From the cell containing the given text, extract its center point as [X, Y] coordinate. 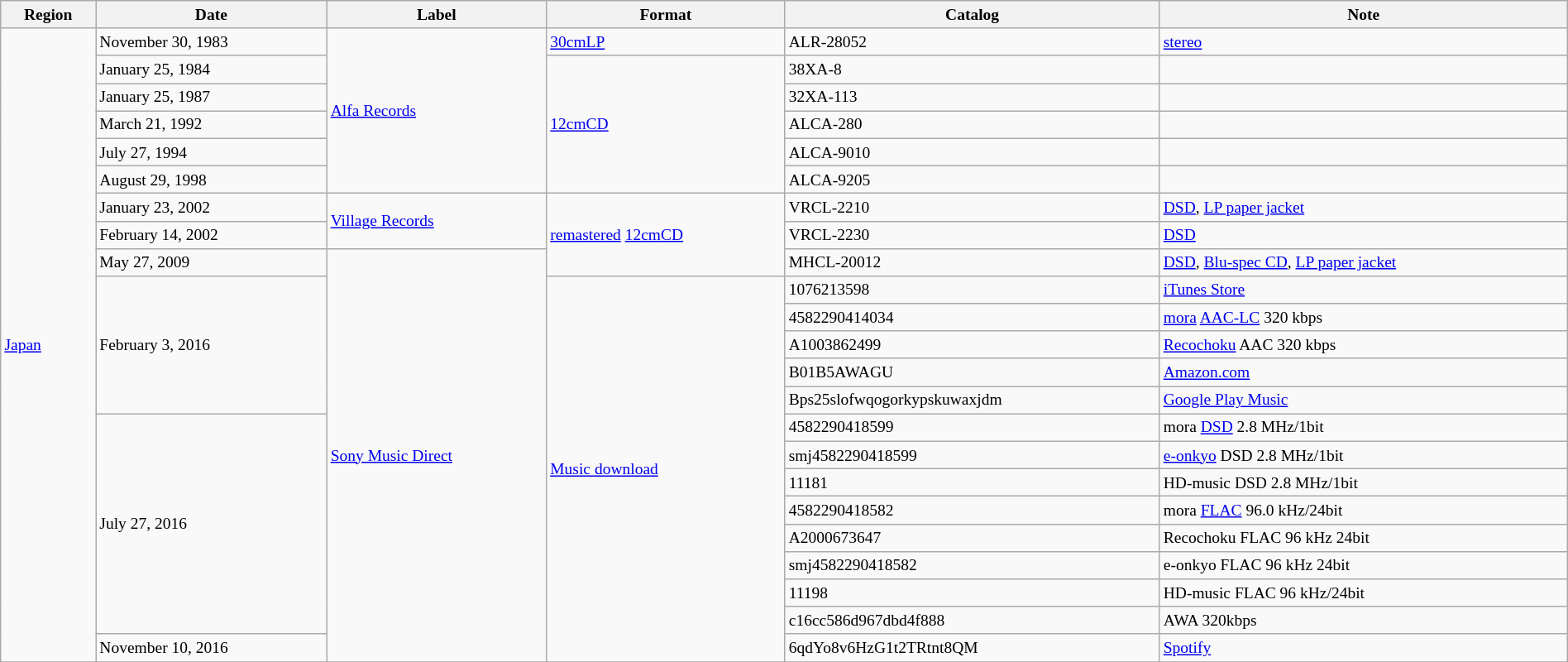
August 29, 1998 [212, 179]
Recochoku FLAC 96 kHz 24bit [1363, 538]
30cmLP [667, 41]
DSD [1363, 235]
ALCA-280 [973, 124]
38XA-8 [973, 70]
VRCL-2210 [973, 207]
B01B5AWAGU [973, 372]
e-onkyo FLAC 96 kHz 24bit [1363, 564]
4582290414034 [973, 318]
e-onkyo DSD 2.8 MHz/1bit [1363, 455]
smj4582290418599 [973, 455]
February 14, 2002 [212, 235]
March 21, 1992 [212, 124]
DSD, LP paper jacket [1363, 207]
Catalog [973, 15]
Format [667, 15]
11198 [973, 592]
Sony Music Direct [437, 455]
VRCL-2230 [973, 235]
Spotify [1363, 647]
stereo [1363, 41]
Alfa Records [437, 111]
MHCL-20012 [973, 261]
smj4582290418582 [973, 564]
Village Records [437, 222]
May 27, 2009 [212, 261]
1076213598 [973, 290]
ALCA-9010 [973, 152]
A1003862499 [973, 344]
HD-music DSD 2.8 MHz/1bit [1363, 483]
July 27, 1994 [212, 152]
November 10, 2016 [212, 647]
Amazon.com [1363, 372]
January 25, 1987 [212, 98]
32XA-113 [973, 98]
January 25, 1984 [212, 70]
November 30, 1983 [212, 41]
DSD, Blu-spec CD, LP paper jacket [1363, 261]
11181 [973, 483]
remastered 12cmCD [667, 235]
ALR-28052 [973, 41]
Region [48, 15]
Label [437, 15]
Date [212, 15]
iTunes Store [1363, 290]
A2000673647 [973, 538]
July 27, 2016 [212, 524]
12cmCD [667, 124]
HD-music FLAC 96 kHz/24bit [1363, 592]
Recochoku AAC 320 kbps [1363, 344]
Japan [48, 344]
Note [1363, 15]
mora AAC-LC 320 kbps [1363, 318]
February 3, 2016 [212, 345]
ALCA-9205 [973, 179]
mora FLAC 96.0 kHz/24bit [1363, 510]
January 23, 2002 [212, 207]
mora DSD 2.8 MHz/1bit [1363, 427]
Google Play Music [1363, 401]
c16cc586d967dbd4f888 [973, 621]
6qdYo8v6HzG1t2TRtnt8QM [973, 647]
Bps25slofwqogorkypskuwaxjdm [973, 401]
4582290418582 [973, 510]
4582290418599 [973, 427]
Music download [667, 469]
AWA 320kbps [1363, 621]
